Locate the cell with the specified text and output its (X, Y) center coordinate. 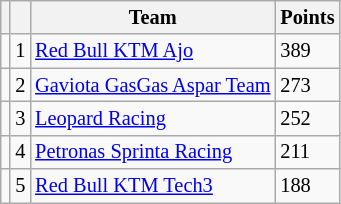
211 (307, 152)
273 (307, 85)
Leopard Racing (152, 118)
5 (20, 186)
Team (152, 17)
Red Bull KTM Ajo (152, 51)
1 (20, 51)
389 (307, 51)
Red Bull KTM Tech3 (152, 186)
Gaviota GasGas Aspar Team (152, 85)
3 (20, 118)
Points (307, 17)
4 (20, 152)
Petronas Sprinta Racing (152, 152)
2 (20, 85)
188 (307, 186)
252 (307, 118)
